Extract the [x, y] coordinate from the center of the cell holding the provided text.  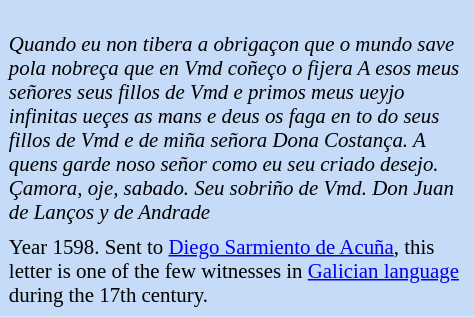
Year 1598. Sent to Diego Sarmiento de Acuña, this letter is one of the few witnesses in Galician language during the 17th century. [236, 272]
